Return the [x, y] coordinate for the center point of the cell that contains the specified text.  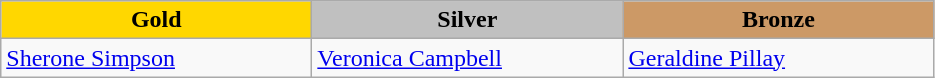
Gold [156, 20]
Silver [468, 20]
Sherone Simpson [156, 58]
Geraldine Pillay [778, 58]
Veronica Campbell [468, 58]
Bronze [778, 20]
